Provide the (x, y) coordinate of the cell's center where the given text is located.  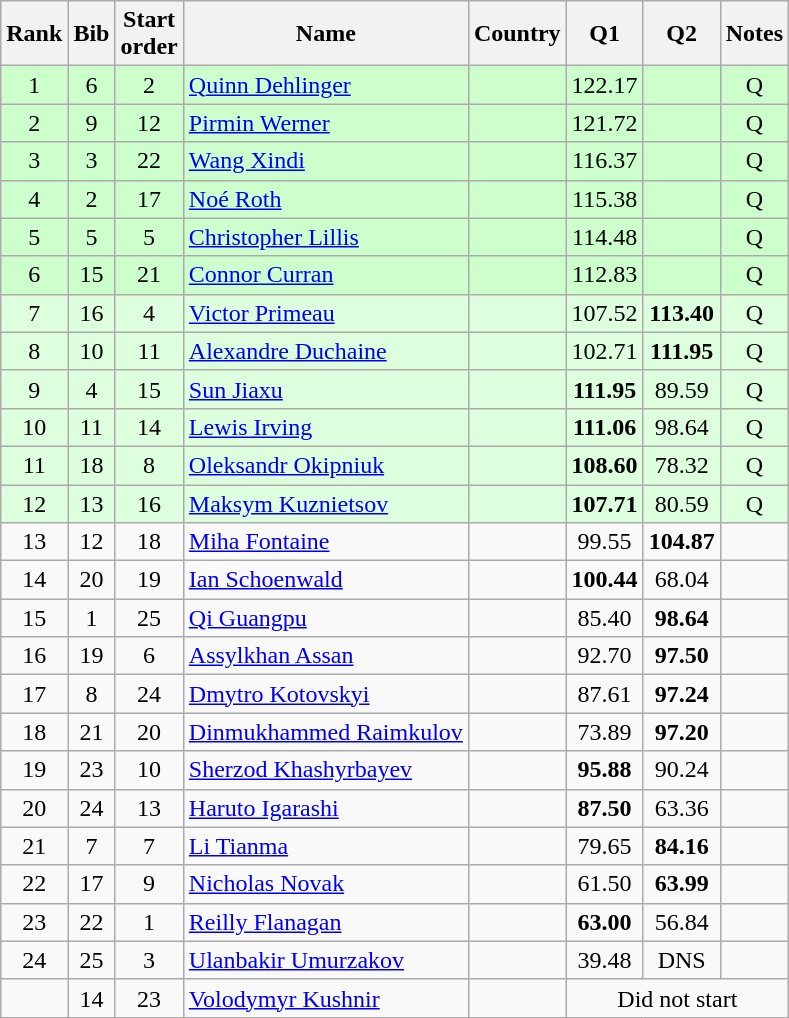
Q2 (682, 34)
85.40 (604, 618)
Country (517, 34)
104.87 (682, 542)
102.71 (604, 351)
Alexandre Duchaine (326, 351)
108.60 (604, 465)
111.06 (604, 427)
61.50 (604, 884)
Nicholas Novak (326, 884)
97.50 (682, 656)
Christopher Lillis (326, 237)
56.84 (682, 922)
95.88 (604, 770)
Oleksandr Okipniuk (326, 465)
Did not start (678, 998)
Startorder (149, 34)
99.55 (604, 542)
113.40 (682, 313)
Rank (34, 34)
89.59 (682, 389)
Q1 (604, 34)
97.20 (682, 732)
90.24 (682, 770)
84.16 (682, 846)
63.99 (682, 884)
Miha Fontaine (326, 542)
Qi Guangpu (326, 618)
Notes (754, 34)
Quinn Dehlinger (326, 85)
Maksym Kuznietsov (326, 503)
Name (326, 34)
80.59 (682, 503)
114.48 (604, 237)
63.00 (604, 922)
79.65 (604, 846)
Pirmin Werner (326, 123)
Noé Roth (326, 199)
100.44 (604, 580)
107.71 (604, 503)
63.36 (682, 808)
97.24 (682, 694)
Volodymyr Kushnir (326, 998)
68.04 (682, 580)
Sun Jiaxu (326, 389)
87.50 (604, 808)
121.72 (604, 123)
Bib (92, 34)
87.61 (604, 694)
Wang Xindi (326, 161)
Lewis Irving (326, 427)
Ian Schoenwald (326, 580)
122.17 (604, 85)
Connor Curran (326, 275)
Dmytro Kotovskyi (326, 694)
Sherzod Khashyrbayev (326, 770)
Reilly Flanagan (326, 922)
39.48 (604, 960)
Dinmukhammed Raimkulov (326, 732)
116.37 (604, 161)
107.52 (604, 313)
78.32 (682, 465)
73.89 (604, 732)
Li Tianma (326, 846)
Victor Primeau (326, 313)
Ulanbakir Umurzakov (326, 960)
Haruto Igarashi (326, 808)
DNS (682, 960)
Assylkhan Assan (326, 656)
92.70 (604, 656)
115.38 (604, 199)
112.83 (604, 275)
